Find where the given text appears and provide that cell's center as (x, y) coordinate. 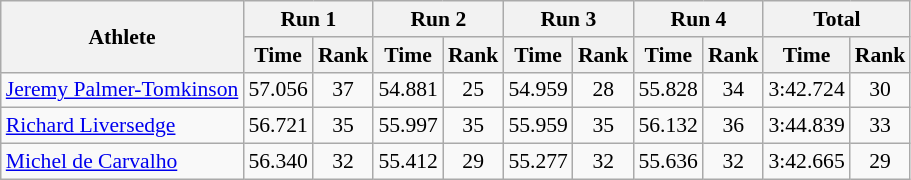
54.959 (538, 90)
55.636 (668, 162)
55.412 (408, 162)
Total (836, 19)
3:42.724 (806, 90)
30 (880, 90)
Jeremy Palmer-Tomkinson (122, 90)
55.828 (668, 90)
55.997 (408, 126)
Richard Liversedge (122, 126)
34 (734, 90)
Run 1 (308, 19)
Michel de Carvalho (122, 162)
Run 3 (568, 19)
25 (474, 90)
3:42.665 (806, 162)
57.056 (278, 90)
Athlete (122, 36)
55.959 (538, 126)
56.340 (278, 162)
33 (880, 126)
55.277 (538, 162)
56.721 (278, 126)
Run 4 (698, 19)
37 (344, 90)
3:44.839 (806, 126)
28 (604, 90)
56.132 (668, 126)
Run 2 (438, 19)
54.881 (408, 90)
36 (734, 126)
